For the text-containing cell, return its midpoint in [x, y] coordinate format. 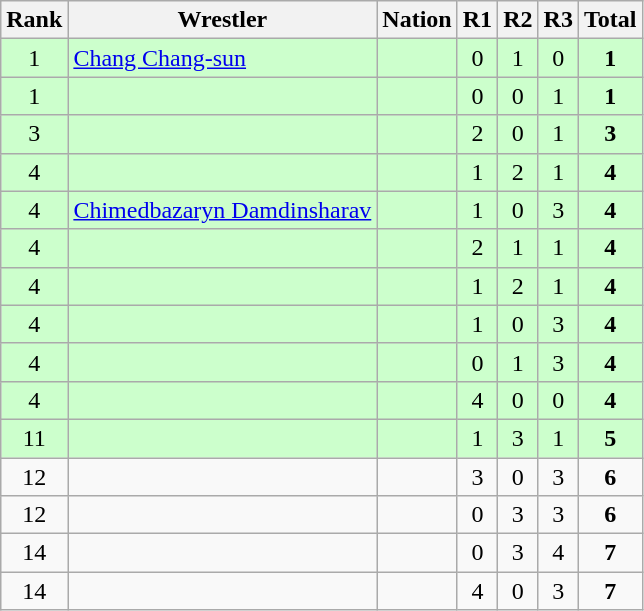
Total [610, 20]
5 [610, 438]
Rank [34, 20]
Chimedbazaryn Damdinsharav [222, 210]
Chang Chang-sun [222, 58]
R1 [477, 20]
Nation [417, 20]
R3 [558, 20]
Wrestler [222, 20]
11 [34, 438]
R2 [518, 20]
